Output the (X, Y) coordinate of the center of the cell containing the given text.  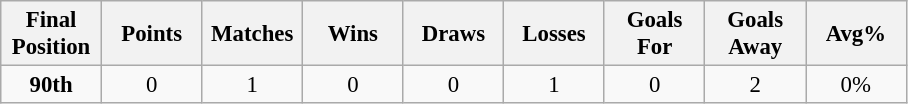
Points (152, 34)
0% (856, 85)
90th (52, 85)
Losses (554, 34)
Goals Away (756, 34)
2 (756, 85)
Matches (252, 34)
Avg% (856, 34)
Wins (354, 34)
Draws (454, 34)
Goals For (654, 34)
Final Position (52, 34)
